Return the (X, Y) coordinate for the center point of the cell that contains the specified text.  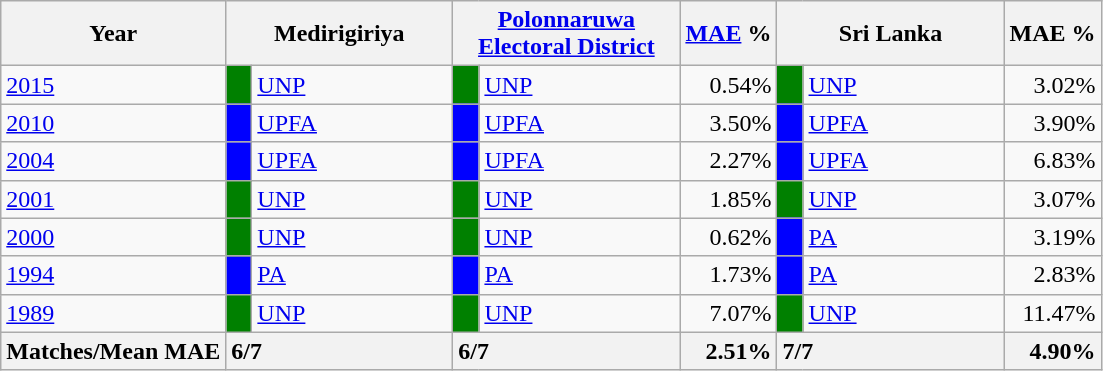
1.73% (728, 275)
3.50% (728, 123)
2000 (114, 237)
2010 (114, 123)
2.27% (728, 161)
2.51% (728, 351)
2.83% (1052, 275)
4.90% (1052, 351)
1.85% (728, 199)
Matches/Mean MAE (114, 351)
Sri Lanka (890, 34)
6.83% (1052, 161)
3.07% (1052, 199)
11.47% (1052, 313)
Medirigiriya (340, 34)
2001 (114, 199)
1994 (114, 275)
Year (114, 34)
0.54% (728, 85)
2004 (114, 161)
0.62% (728, 237)
7/7 (890, 351)
7.07% (728, 313)
2015 (114, 85)
1989 (114, 313)
3.19% (1052, 237)
Polonnaruwa Electoral District (566, 34)
3.90% (1052, 123)
3.02% (1052, 85)
